Scan for the cell matching the given text and deliver its (X, Y) coordinate at center. 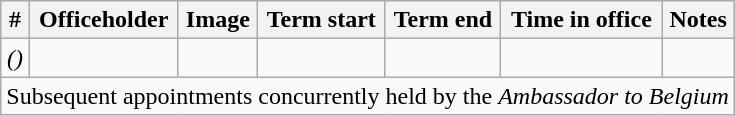
Term start (322, 20)
Notes (698, 20)
Subsequent appointments concurrently held by the Ambassador to Belgium (368, 96)
Image (218, 20)
() (16, 58)
Term end (443, 20)
Time in office (582, 20)
# (16, 20)
Officeholder (104, 20)
